Find where the given text appears and provide that cell's center as (x, y) coordinate. 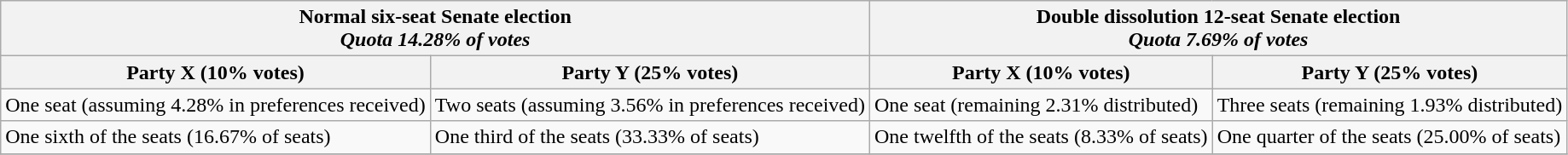
Two seats (assuming 3.56% in preferences received) (650, 105)
One twelfth of the seats (8.33% of seats) (1041, 137)
Normal six-seat Senate electionQuota 14.28% of votes (435, 29)
One seat (remaining 2.31% distributed) (1041, 105)
One seat (assuming 4.28% in preferences received) (216, 105)
One quarter of the seats (25.00% of seats) (1390, 137)
Double dissolution 12-seat Senate electionQuota 7.69% of votes (1218, 29)
One third of the seats (33.33% of seats) (650, 137)
Three seats (remaining 1.93% distributed) (1390, 105)
One sixth of the seats (16.67% of seats) (216, 137)
